From the cell containing the given text, extract its center point as [X, Y] coordinate. 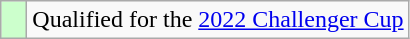
Qualified for the 2022 Challenger Cup [218, 20]
